Find where the given text appears and provide that cell's center as [x, y] coordinate. 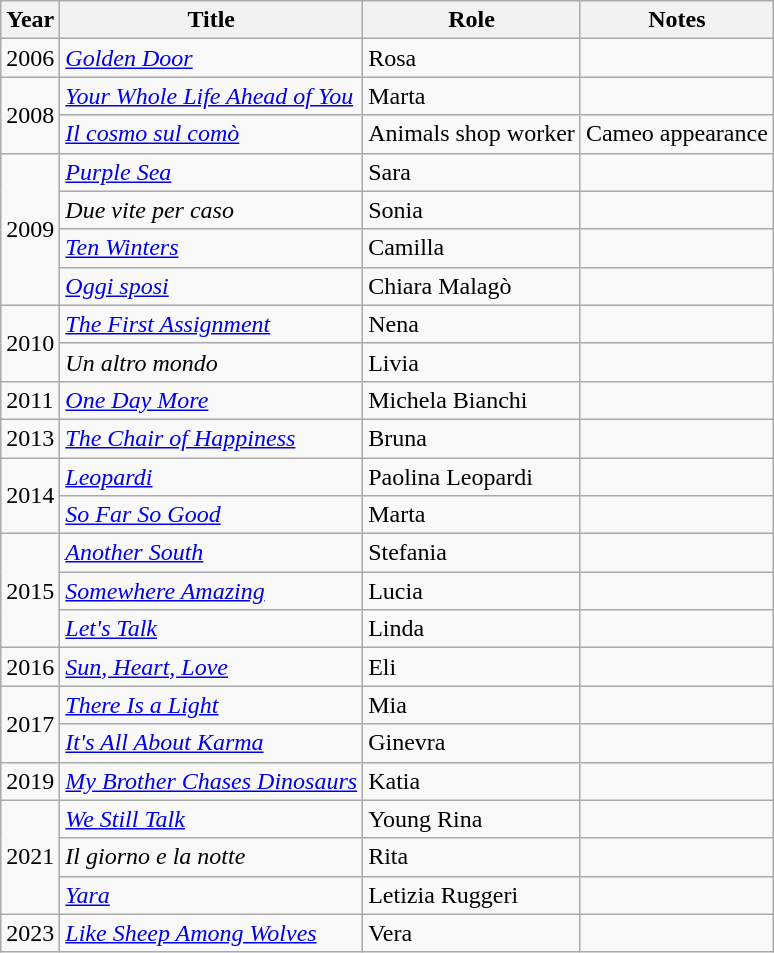
2014 [30, 496]
Like Sheep Among Wolves [212, 933]
Letizia Ruggeri [472, 895]
2011 [30, 400]
The First Assignment [212, 324]
Ginevra [472, 743]
Let's Talk [212, 629]
Animals shop worker [472, 134]
The Chair of Happiness [212, 438]
Sun, Heart, Love [212, 667]
Purple Sea [212, 172]
Sara [472, 172]
Yara [212, 895]
Ten Winters [212, 248]
Paolina Leopardi [472, 477]
Golden Door [212, 58]
Nena [472, 324]
Notes [676, 20]
Young Rina [472, 819]
Somewhere Amazing [212, 591]
Your Whole Life Ahead of You [212, 96]
Oggi sposi [212, 286]
Un altro mondo [212, 362]
2016 [30, 667]
Linda [472, 629]
2023 [30, 933]
2009 [30, 229]
2019 [30, 781]
There Is a Light [212, 705]
Lucia [472, 591]
Year [30, 20]
Role [472, 20]
So Far So Good [212, 515]
Rita [472, 857]
One Day More [212, 400]
2006 [30, 58]
Vera [472, 933]
2017 [30, 724]
Michela Bianchi [472, 400]
Title [212, 20]
Il cosmo sul comò [212, 134]
Cameo appearance [676, 134]
2013 [30, 438]
2010 [30, 343]
Mia [472, 705]
We Still Talk [212, 819]
Livia [472, 362]
2021 [30, 857]
Bruna [472, 438]
Il giorno e la notte [212, 857]
2015 [30, 591]
Leopardi [212, 477]
Chiara Malagò [472, 286]
Due vite per caso [212, 210]
Stefania [472, 553]
Another South [212, 553]
It's All About Karma [212, 743]
Camilla [472, 248]
Rosa [472, 58]
Katia [472, 781]
2008 [30, 115]
My Brother Chases Dinosaurs [212, 781]
Eli [472, 667]
Sonia [472, 210]
